Detect which cell encompasses the target text, then output its [x, y] center coordinate. 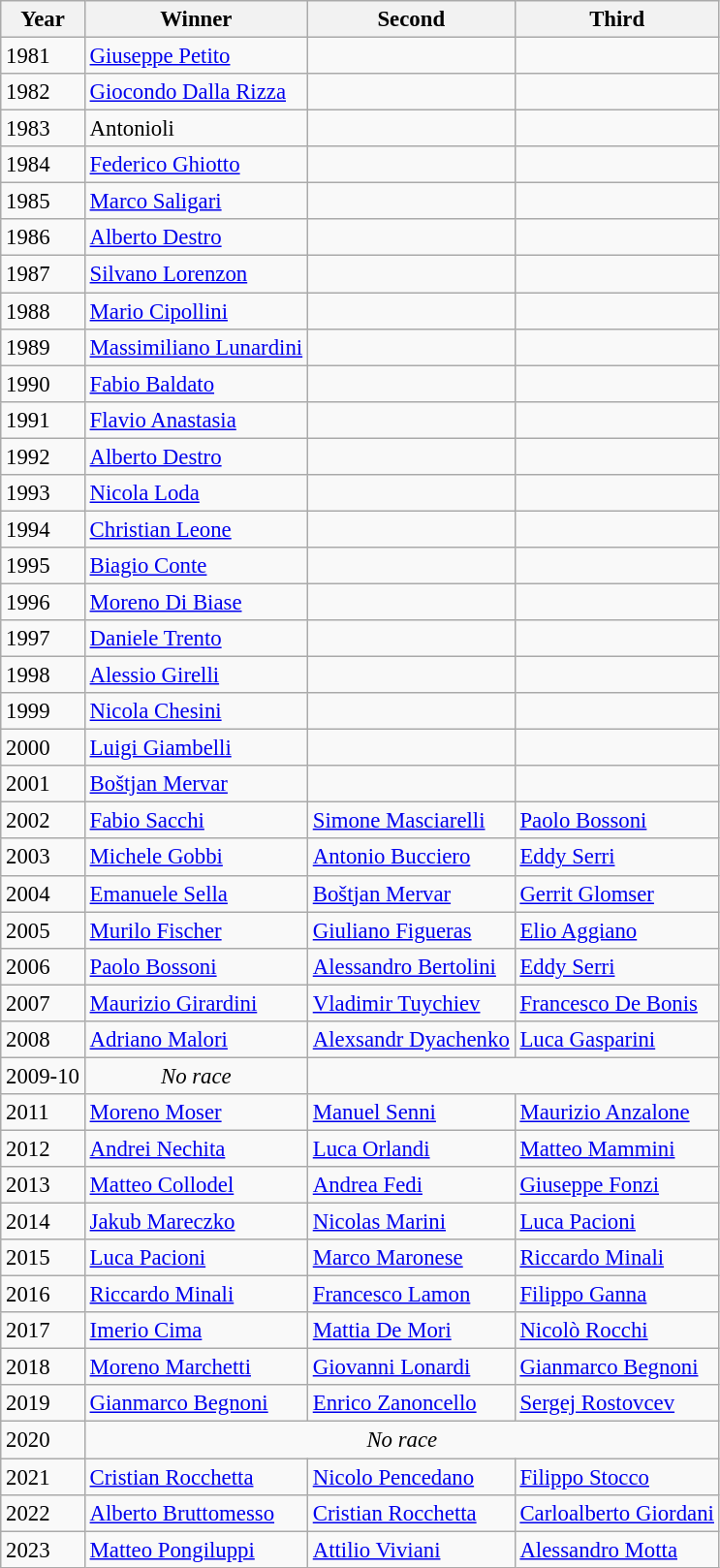
1994 [43, 529]
2016 [43, 1295]
2018 [43, 1367]
Mattia De Mori [411, 1331]
1987 [43, 274]
2011 [43, 1113]
Federico Ghiotto [196, 165]
Andrei Nechita [196, 1148]
Francesco De Bonis [616, 1003]
2004 [43, 894]
1990 [43, 384]
Flavio Anastasia [196, 420]
Moreno Di Biase [196, 602]
2009-10 [43, 1076]
Attilio Viviani [411, 1550]
2015 [43, 1258]
Francesco Lamon [411, 1295]
1983 [43, 129]
Alexsandr Dyachenko [411, 1040]
2002 [43, 821]
Marco Saligari [196, 202]
Simone Masciarelli [411, 821]
1995 [43, 566]
Winner [196, 19]
2023 [43, 1550]
2019 [43, 1404]
Sergej Rostovcev [616, 1404]
Mario Cipollini [196, 311]
1992 [43, 456]
1988 [43, 311]
2017 [43, 1331]
Filippo Stocco [616, 1477]
2013 [43, 1185]
Giuseppe Petito [196, 56]
Marco Maronese [411, 1258]
1991 [43, 420]
Luca Gasparini [616, 1040]
1982 [43, 92]
Biagio Conte [196, 566]
1986 [43, 237]
Michele Gobbi [196, 858]
Murilo Fischer [196, 930]
Massimiliano Lunardini [196, 347]
Giuliano Figueras [411, 930]
2022 [43, 1513]
Christian Leone [196, 529]
1984 [43, 165]
2014 [43, 1222]
1998 [43, 675]
Moreno Moser [196, 1113]
Nicola Loda [196, 493]
2007 [43, 1003]
Andrea Fedi [411, 1185]
Silvano Lorenzon [196, 274]
1999 [43, 711]
2003 [43, 858]
Maurizio Anzalone [616, 1113]
Antonioli [196, 129]
Giuseppe Fonzi [616, 1185]
2006 [43, 966]
1996 [43, 602]
Alessandro Motta [616, 1550]
2000 [43, 748]
2021 [43, 1477]
Giocondo Dalla Rizza [196, 92]
Matteo Pongiluppi [196, 1550]
Year [43, 19]
1993 [43, 493]
Emanuele Sella [196, 894]
Daniele Trento [196, 639]
Alberto Bruttomesso [196, 1513]
Gerrit Glomser [616, 894]
Luca Orlandi [411, 1148]
Fabio Sacchi [196, 821]
Third [616, 19]
Manuel Senni [411, 1113]
Jakub Mareczko [196, 1222]
2005 [43, 930]
2012 [43, 1148]
1997 [43, 639]
Antonio Bucciero [411, 858]
2020 [43, 1440]
2008 [43, 1040]
Imerio Cima [196, 1331]
Alessandro Bertolini [411, 966]
Nicolo Pencedano [411, 1477]
Elio Aggiano [616, 930]
Luigi Giambelli [196, 748]
Nicola Chesini [196, 711]
Giovanni Lonardi [411, 1367]
1981 [43, 56]
Moreno Marchetti [196, 1367]
Adriano Malori [196, 1040]
2001 [43, 784]
Filippo Ganna [616, 1295]
1985 [43, 202]
Maurizio Girardini [196, 1003]
Carloalberto Giordani [616, 1513]
Nicolò Rocchi [616, 1331]
Nicolas Marini [411, 1222]
Fabio Baldato [196, 384]
1989 [43, 347]
Matteo Collodel [196, 1185]
Enrico Zanoncello [411, 1404]
Vladimir Tuychiev [411, 1003]
Second [411, 19]
Alessio Girelli [196, 675]
Matteo Mammini [616, 1148]
